Search for the cell housing the specified text and yield its [X, Y] center coordinate. 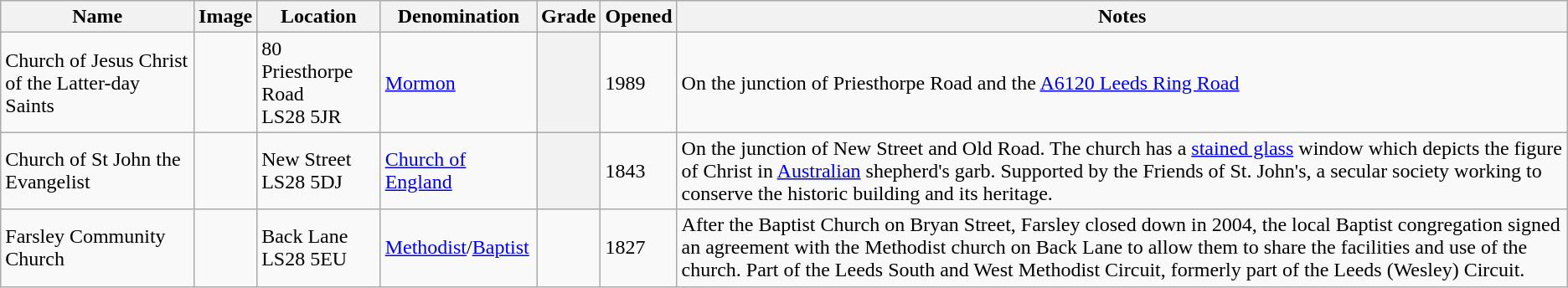
Name [97, 17]
New StreetLS28 5DJ [319, 171]
1827 [638, 248]
Church of England [458, 171]
1843 [638, 171]
Church of St John the Evangelist [97, 171]
Methodist/Baptist [458, 248]
Church of Jesus Christ of the Latter-day Saints [97, 82]
Notes [1122, 17]
Mormon [458, 82]
Grade [569, 17]
80 Priesthorpe RoadLS28 5JR [319, 82]
Opened [638, 17]
Image [226, 17]
On the junction of Priesthorpe Road and the A6120 Leeds Ring Road [1122, 82]
Farsley Community Church [97, 248]
Denomination [458, 17]
Location [319, 17]
Back LaneLS28 5EU [319, 248]
1989 [638, 82]
